Return the (X, Y) coordinate for the center point of the cell that contains the specified text.  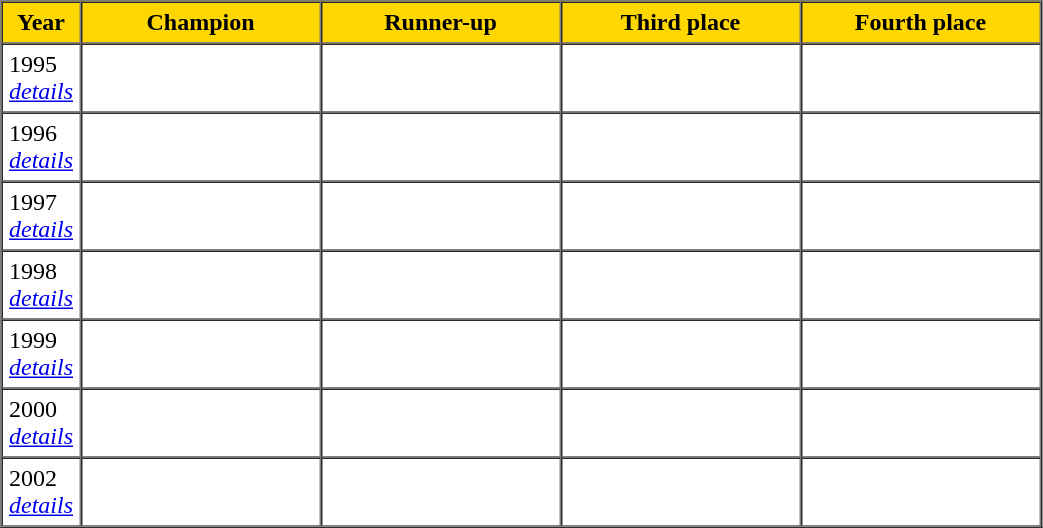
Third place (681, 23)
1995details (42, 78)
1998details (42, 284)
1999details (42, 354)
2000details (42, 422)
Champion (201, 23)
1997details (42, 216)
Year (42, 23)
Runner-up (441, 23)
1996details (42, 146)
2002details (42, 492)
Fourth place (921, 23)
